From the cell containing the given text, extract its center point as [X, Y] coordinate. 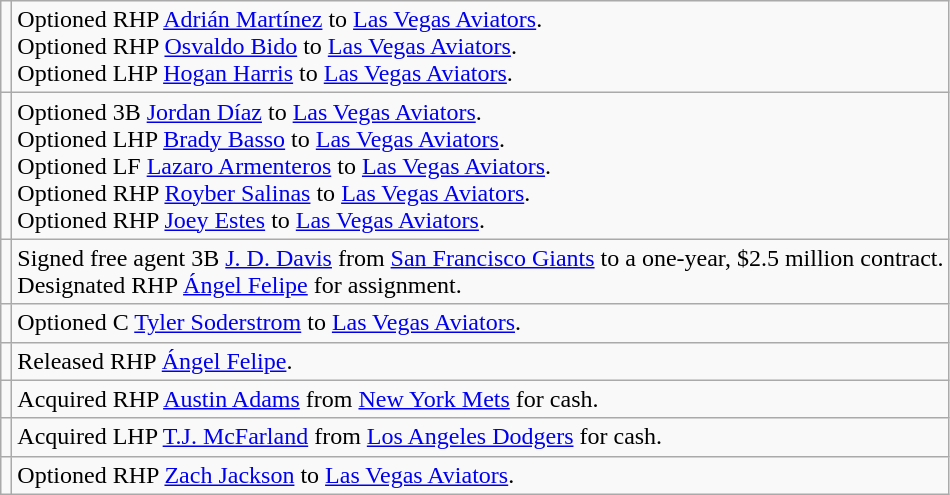
Acquired LHP T.J. McFarland from Los Angeles Dodgers for cash. [480, 437]
Optioned RHP Adrián Martínez to Las Vegas Aviators. Optioned RHP Osvaldo Bido to Las Vegas Aviators. Optioned LHP Hogan Harris to Las Vegas Aviators. [480, 47]
Signed free agent 3B J. D. Davis from San Francisco Giants to a one-year, $2.5 million contract. Designated RHP Ángel Felipe for assignment. [480, 272]
Optioned RHP Zach Jackson to Las Vegas Aviators. [480, 475]
Released RHP Ángel Felipe. [480, 361]
Optioned C Tyler Soderstrom to Las Vegas Aviators. [480, 323]
Acquired RHP Austin Adams from New York Mets for cash. [480, 399]
